Identify which cell holds the provided text, then report its [x, y] central coordinate. 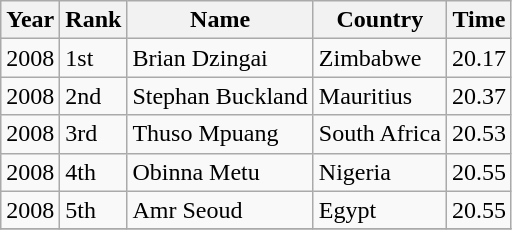
Name [220, 20]
Thuso Mpuang [220, 134]
Mauritius [380, 96]
Year [30, 20]
20.37 [478, 96]
3rd [94, 134]
5th [94, 210]
20.17 [478, 58]
Egypt [380, 210]
Rank [94, 20]
Stephan Buckland [220, 96]
Brian Dzingai [220, 58]
1st [94, 58]
4th [94, 172]
Country [380, 20]
Time [478, 20]
Zimbabwe [380, 58]
Amr Seoud [220, 210]
Obinna Metu [220, 172]
South Africa [380, 134]
2nd [94, 96]
Nigeria [380, 172]
20.53 [478, 134]
